Provide the (x, y) coordinate of the cell's center where the given text is located.  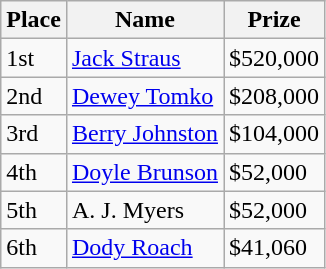
Dody Roach (144, 248)
Place (34, 20)
Name (144, 20)
Berry Johnston (144, 134)
3rd (34, 134)
A. J. Myers (144, 210)
1st (34, 58)
Dewey Tomko (144, 96)
4th (34, 172)
$520,000 (274, 58)
Jack Straus (144, 58)
Prize (274, 20)
$208,000 (274, 96)
5th (34, 210)
$41,060 (274, 248)
6th (34, 248)
2nd (34, 96)
$104,000 (274, 134)
Doyle Brunson (144, 172)
